Find where the given text appears and provide that cell's center as (X, Y) coordinate. 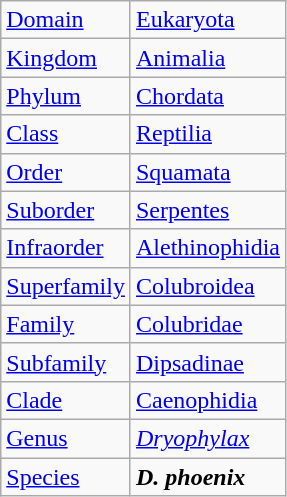
Subfamily (66, 362)
Order (66, 172)
Dipsadinae (208, 362)
Clade (66, 400)
Colubridae (208, 324)
D. phoenix (208, 477)
Chordata (208, 96)
Animalia (208, 58)
Serpentes (208, 210)
Phylum (66, 96)
Suborder (66, 210)
Eukaryota (208, 20)
Squamata (208, 172)
Genus (66, 438)
Species (66, 477)
Dryophylax (208, 438)
Superfamily (66, 286)
Colubroidea (208, 286)
Alethinophidia (208, 248)
Infraorder (66, 248)
Caenophidia (208, 400)
Domain (66, 20)
Class (66, 134)
Family (66, 324)
Kingdom (66, 58)
Reptilia (208, 134)
